Locate the cell with the specified text and output its [x, y] center coordinate. 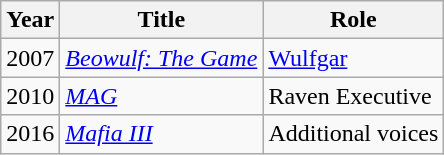
MAG [162, 96]
Mafia III [162, 134]
Raven Executive [354, 96]
Beowulf: The Game [162, 58]
Title [162, 20]
2016 [30, 134]
Additional voices [354, 134]
Role [354, 20]
Wulfgar [354, 58]
2007 [30, 58]
2010 [30, 96]
Year [30, 20]
